Return the (X, Y) coordinate for the center point of the cell that contains the specified text.  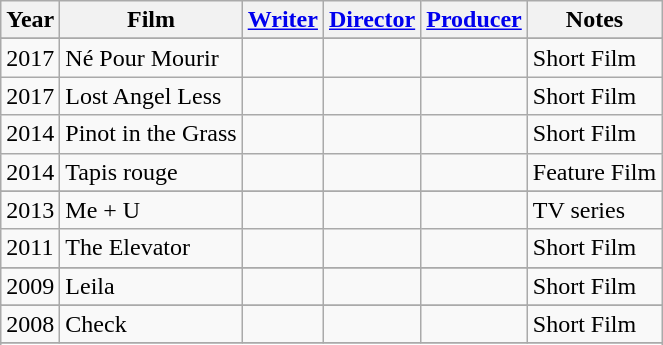
2008 (30, 324)
Lost Angel Less (151, 96)
Tapis rouge (151, 172)
2009 (30, 286)
Leila (151, 286)
TV series (594, 210)
Year (30, 20)
Me + U (151, 210)
Notes (594, 20)
Feature Film (594, 172)
Writer (282, 20)
2013 (30, 210)
Film (151, 20)
Producer (474, 20)
2011 (30, 248)
Director (372, 20)
Pinot in the Grass (151, 134)
The Elevator (151, 248)
Né Pour Mourir (151, 58)
Check (151, 324)
